Locate the cell with the specified text and output its [X, Y] center coordinate. 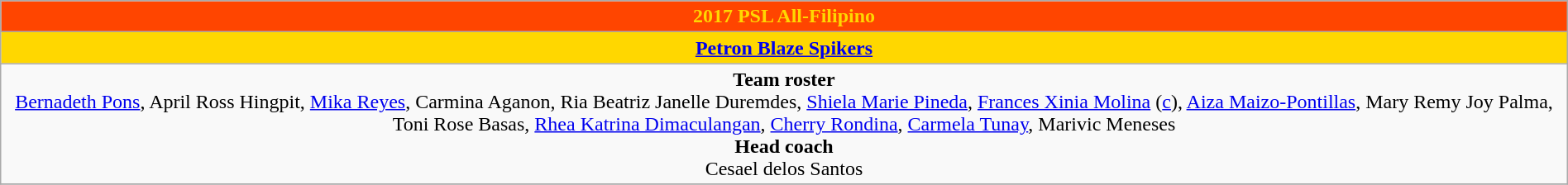
2017 PSL All-Filipino [784, 17]
Petron Blaze Spikers [784, 48]
